For the text-containing cell, return its midpoint in (X, Y) coordinate format. 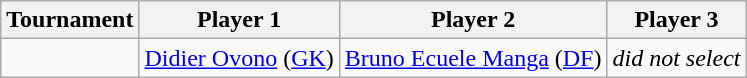
Tournament (70, 20)
Player 3 (676, 20)
Bruno Ecuele Manga (DF) (473, 58)
did not select (676, 58)
Player 1 (239, 20)
Didier Ovono (GK) (239, 58)
Player 2 (473, 20)
